Return [x, y] of the center of cell containing provided text 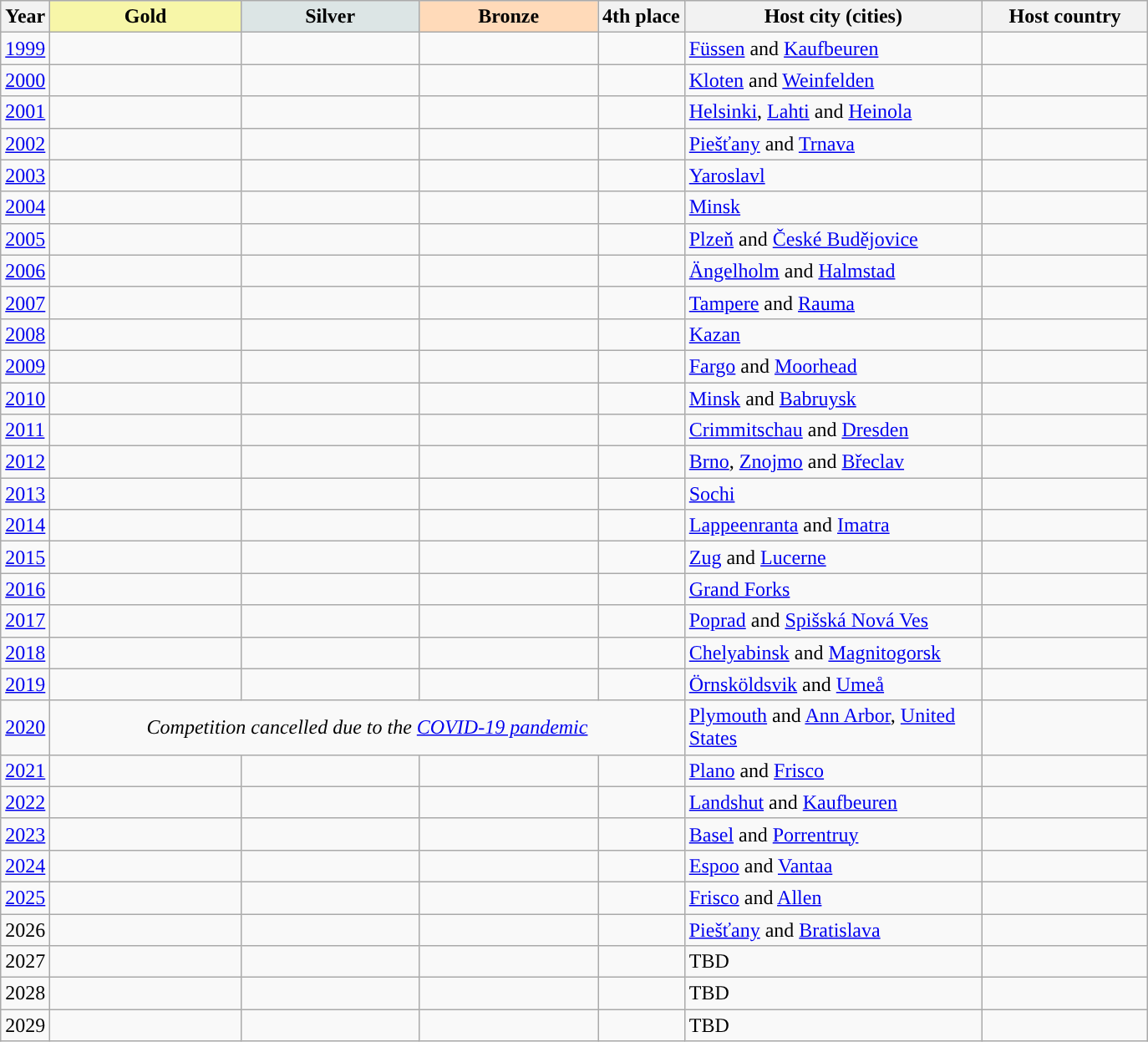
2009 [25, 366]
2024 [25, 866]
Minsk [833, 207]
2010 [25, 399]
Poprad and Spišská Nová Ves [833, 621]
Gold [145, 17]
2020 [25, 727]
2002 [25, 144]
2014 [25, 526]
2022 [25, 802]
Lappeenranta and Imatra [833, 526]
2029 [25, 1025]
Plano and Frisco [833, 770]
2012 [25, 462]
Host country [1064, 17]
4th place [642, 17]
Chelyabinsk and Magnitogorsk [833, 653]
2023 [25, 834]
2004 [25, 207]
Bronze [509, 17]
2028 [25, 994]
Tampere and Rauma [833, 302]
Crimmitschau and Dresden [833, 430]
Grand Forks [833, 589]
Yaroslavl [833, 175]
2025 [25, 897]
Brno, Znojmo and Břeclav [833, 462]
2016 [25, 589]
2017 [25, 621]
Füssen and Kaufbeuren [833, 48]
Silver [330, 17]
Piešťany and Bratislava [833, 930]
2008 [25, 334]
2013 [25, 494]
2001 [25, 112]
Host city (cities) [833, 17]
Fargo and Moorhead [833, 366]
Örnsköldsvik and Umeå [833, 684]
2005 [25, 239]
Sochi [833, 494]
Piešťany and Trnava [833, 144]
Espoo and Vantaa [833, 866]
2006 [25, 271]
2019 [25, 684]
2011 [25, 430]
2015 [25, 557]
Zug and Lucerne [833, 557]
Year [25, 17]
Minsk and Babruysk [833, 399]
Basel and Porrentruy [833, 834]
Plzeň and České Budějovice [833, 239]
2003 [25, 175]
Landshut and Kaufbeuren [833, 802]
2007 [25, 302]
2026 [25, 930]
Competition cancelled due to the COVID-19 pandemic [368, 727]
Plymouth and Ann Arbor, United States [833, 727]
1999 [25, 48]
Ängelholm and Halmstad [833, 271]
2000 [25, 80]
2027 [25, 962]
2018 [25, 653]
Helsinki, Lahti and Heinola [833, 112]
Kloten and Weinfelden [833, 80]
Kazan [833, 334]
Frisco and Allen [833, 897]
2021 [25, 770]
